Identify which cell holds the provided text, then report its (x, y) central coordinate. 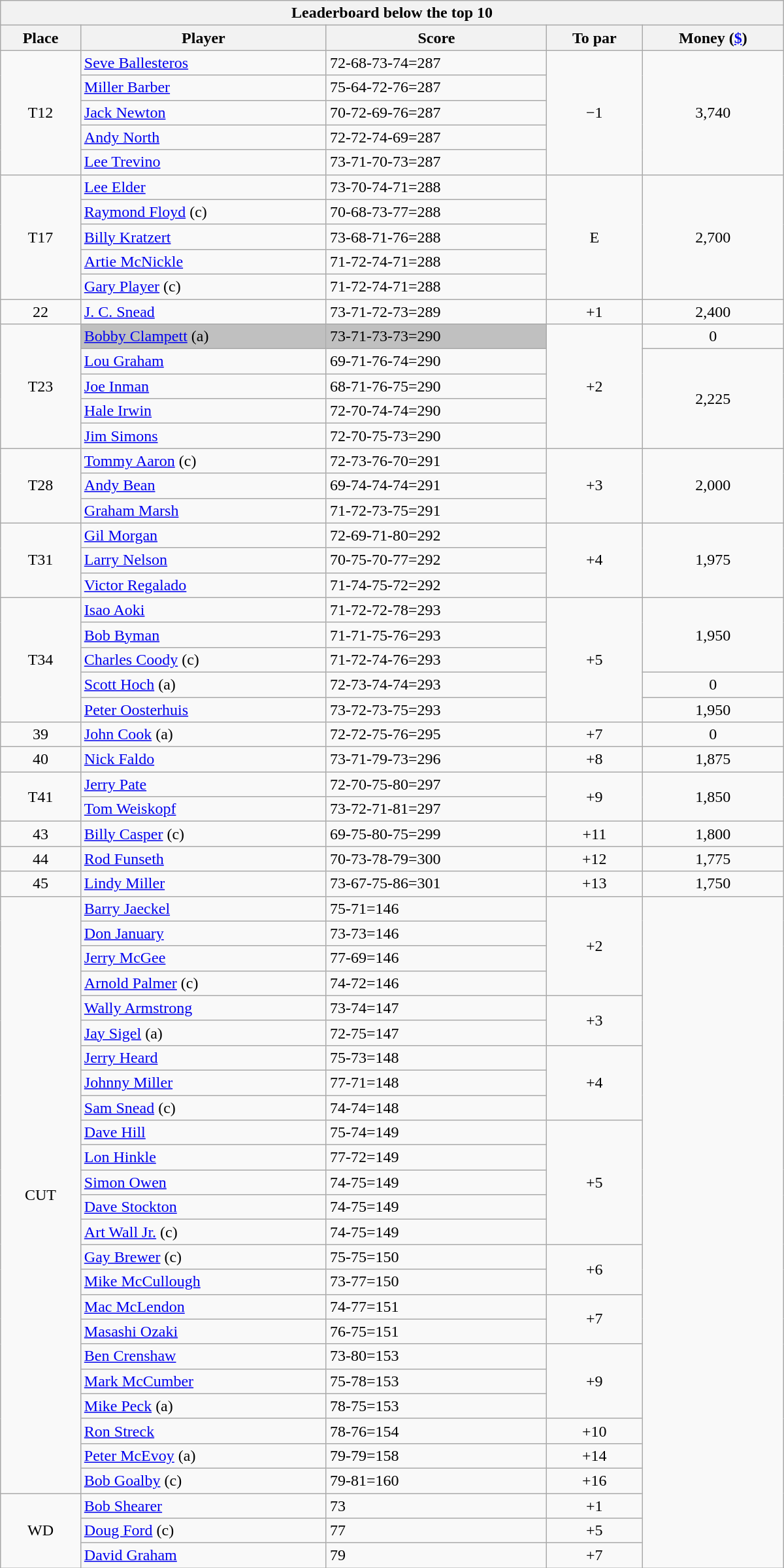
Ben Crenshaw (203, 1356)
Simon Owen (203, 1182)
Wally Armstrong (203, 1008)
Money ($) (713, 38)
73-80=153 (436, 1356)
Joe Inman (203, 386)
72-75=147 (436, 1033)
Gay Brewer (c) (203, 1257)
75-74=149 (436, 1133)
Seve Ballesteros (203, 63)
73-68-71-76=288 (436, 237)
1,875 (713, 759)
70-73-78-79=300 (436, 859)
Art Wall Jr. (c) (203, 1232)
John Cook (a) (203, 735)
Tom Weiskopf (203, 809)
69-75-80-75=299 (436, 834)
Hale Irwin (203, 411)
Gil Morgan (203, 535)
E (595, 237)
70-72-69-76=287 (436, 112)
1,975 (713, 560)
Charles Coody (c) (203, 659)
2,400 (713, 312)
72-73-74-74=293 (436, 684)
Jack Newton (203, 112)
Barry Jaeckel (203, 909)
−1 (595, 112)
Leaderboard below the top 10 (392, 13)
70-75-70-77=292 (436, 560)
71-72-73-75=291 (436, 510)
Billy Casper (c) (203, 834)
73-71-73-73=290 (436, 337)
Isao Aoki (203, 610)
74-72=146 (436, 983)
Lee Trevino (203, 162)
T34 (41, 659)
72-72-75-76=295 (436, 735)
Jim Simons (203, 436)
1,775 (713, 859)
+8 (595, 759)
75-75=150 (436, 1257)
43 (41, 834)
Dave Hill (203, 1133)
+6 (595, 1269)
Jerry McGee (203, 958)
69-71-76-74=290 (436, 361)
Place (41, 38)
73-73=146 (436, 933)
72-70-75-73=290 (436, 436)
73-74=147 (436, 1008)
Tommy Aaron (c) (203, 461)
79-79=158 (436, 1456)
Gary Player (c) (203, 286)
77-69=146 (436, 958)
To par (595, 38)
David Graham (203, 1556)
T12 (41, 112)
73-72-71-81=297 (436, 809)
Mike McCullough (203, 1282)
Raymond Floyd (c) (203, 212)
78-76=154 (436, 1431)
Mark McCumber (203, 1381)
Score (436, 38)
73-71-79-73=296 (436, 759)
Jerry Pate (203, 784)
2,225 (713, 399)
Andy Bean (203, 486)
79-81=160 (436, 1480)
+16 (595, 1480)
Rod Funseth (203, 859)
68-71-76-75=290 (436, 386)
Mac McLendon (203, 1307)
1,850 (713, 797)
71-71-75-76=293 (436, 635)
Peter Oosterhuis (203, 709)
74-74=148 (436, 1108)
73-72-73-75=293 (436, 709)
73 (436, 1505)
76-75=151 (436, 1331)
73-77=150 (436, 1282)
Lou Graham (203, 361)
Graham Marsh (203, 510)
72-68-73-74=287 (436, 63)
73-71-70-73=287 (436, 162)
2,700 (713, 237)
1,750 (713, 884)
Johnny Miller (203, 1082)
Jay Sigel (a) (203, 1033)
Lindy Miller (203, 884)
Don January (203, 933)
3,740 (713, 112)
Bob Goalby (c) (203, 1480)
Arnold Palmer (c) (203, 983)
J. C. Snead (203, 312)
+14 (595, 1456)
69-74-74-74=291 (436, 486)
T41 (41, 797)
+12 (595, 859)
Bob Shearer (203, 1505)
71-74-75-72=292 (436, 585)
72-72-74-69=287 (436, 137)
77 (436, 1531)
Lee Elder (203, 187)
Bob Byman (203, 635)
72-73-76-70=291 (436, 461)
T28 (41, 486)
75-71=146 (436, 909)
Sam Snead (c) (203, 1108)
73-70-74-71=288 (436, 187)
+10 (595, 1431)
75-64-72-76=287 (436, 88)
Dave Stockton (203, 1207)
Masashi Ozaki (203, 1331)
72-70-75-80=297 (436, 784)
Miller Barber (203, 88)
73-71-72-73=289 (436, 312)
T23 (41, 386)
WD (41, 1530)
Mike Peck (a) (203, 1406)
Artie McNickle (203, 261)
Billy Kratzert (203, 237)
Ron Streck (203, 1431)
40 (41, 759)
78-75=153 (436, 1406)
79 (436, 1556)
+11 (595, 834)
45 (41, 884)
Lon Hinkle (203, 1158)
CUT (41, 1195)
75-78=153 (436, 1381)
Bobby Clampett (a) (203, 337)
Player (203, 38)
74-77=151 (436, 1307)
Doug Ford (c) (203, 1531)
71-72-74-76=293 (436, 659)
22 (41, 312)
72-70-74-74=290 (436, 411)
2,000 (713, 486)
T31 (41, 560)
1,800 (713, 834)
70-68-73-77=288 (436, 212)
73-67-75-86=301 (436, 884)
39 (41, 735)
Nick Faldo (203, 759)
77-71=148 (436, 1082)
+13 (595, 884)
T17 (41, 237)
Scott Hoch (a) (203, 684)
Larry Nelson (203, 560)
75-73=148 (436, 1058)
Peter McEvoy (a) (203, 1456)
Victor Regalado (203, 585)
Andy North (203, 137)
77-72=149 (436, 1158)
72-69-71-80=292 (436, 535)
44 (41, 859)
71-72-72-78=293 (436, 610)
Jerry Heard (203, 1058)
